From the cell containing the given text, extract its center point as (x, y) coordinate. 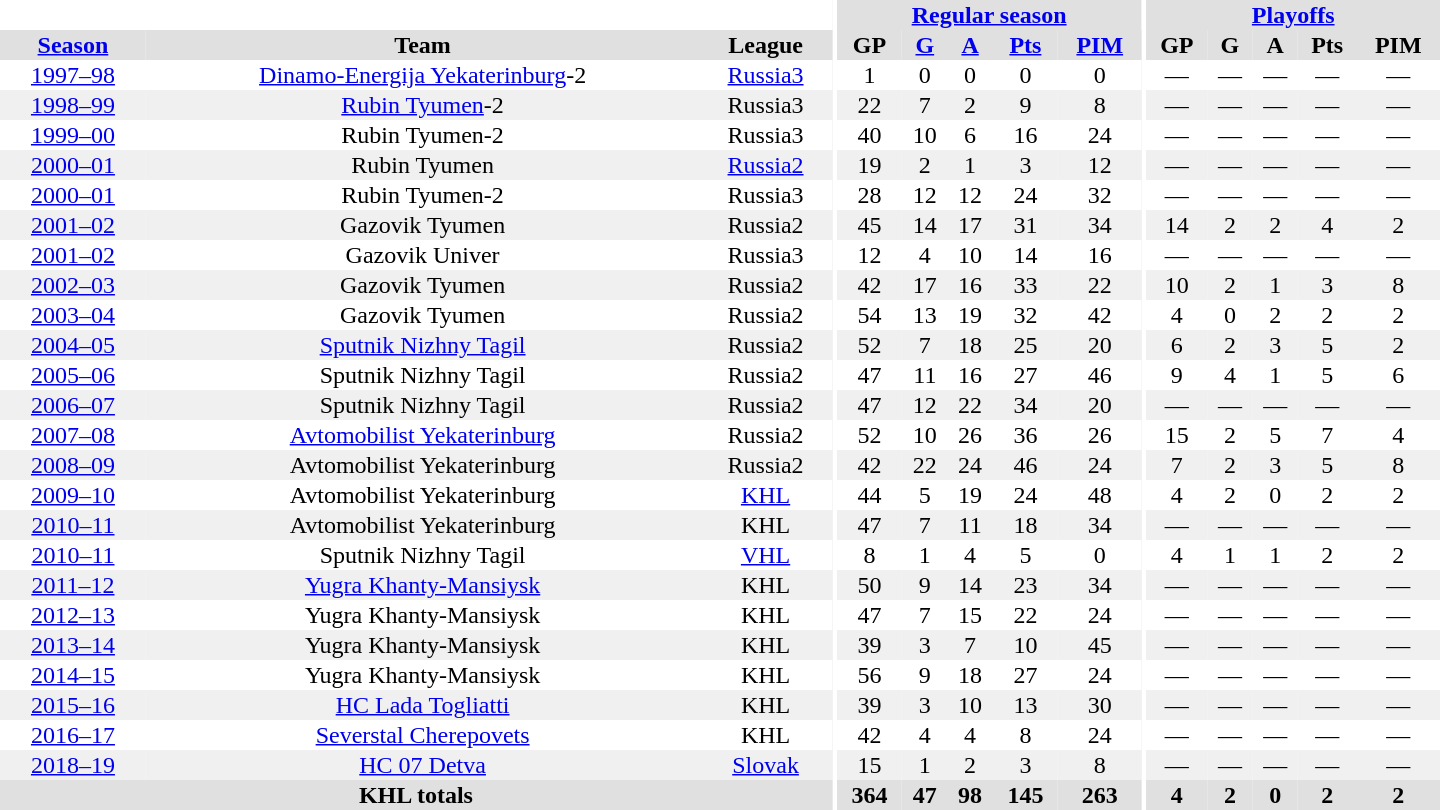
54 (870, 315)
2014–15 (73, 675)
2011–12 (73, 585)
Gazovik Univer (422, 255)
364 (870, 795)
44 (870, 495)
KHL totals (416, 795)
2015–16 (73, 705)
1997–98 (73, 75)
Team (422, 45)
30 (1100, 705)
2008–09 (73, 465)
2007–08 (73, 435)
56 (870, 675)
25 (1026, 345)
HC Lada Togliatti (422, 705)
23 (1026, 585)
2012–13 (73, 615)
Rubin Tyumen (422, 165)
2018–19 (73, 765)
145 (1026, 795)
Season (73, 45)
2016–17 (73, 735)
31 (1026, 225)
Playoffs (1293, 15)
2013–14 (73, 645)
2002–03 (73, 285)
2005–06 (73, 375)
Slovak (765, 765)
2003–04 (73, 315)
2004–05 (73, 345)
33 (1026, 285)
2006–07 (73, 405)
1999–00 (73, 135)
2009–10 (73, 495)
League (765, 45)
40 (870, 135)
Severstal Cherepovets (422, 735)
VHL (765, 555)
48 (1100, 495)
Dinamo-Energija Yekaterinburg-2 (422, 75)
1998–99 (73, 105)
98 (970, 795)
HC 07 Detva (422, 765)
Regular season (990, 15)
50 (870, 585)
263 (1100, 795)
36 (1026, 435)
28 (870, 195)
